Return [x, y] of the center of cell containing provided text 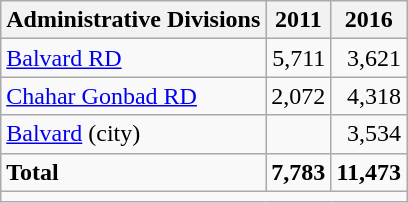
2011 [298, 20]
3,621 [369, 58]
5,711 [298, 58]
Administrative Divisions [134, 20]
2016 [369, 20]
3,534 [369, 134]
Balvard RD [134, 58]
2,072 [298, 96]
11,473 [369, 172]
7,783 [298, 172]
Chahar Gonbad RD [134, 96]
Total [134, 172]
4,318 [369, 96]
Balvard (city) [134, 134]
